Capture the cell that displays the provided text and extract its [x, y] central coordinate. 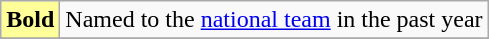
Named to the national team in the past year [274, 20]
Bold [30, 20]
